Determine the (X, Y) coordinate at the center of the cell enclosing the given text.  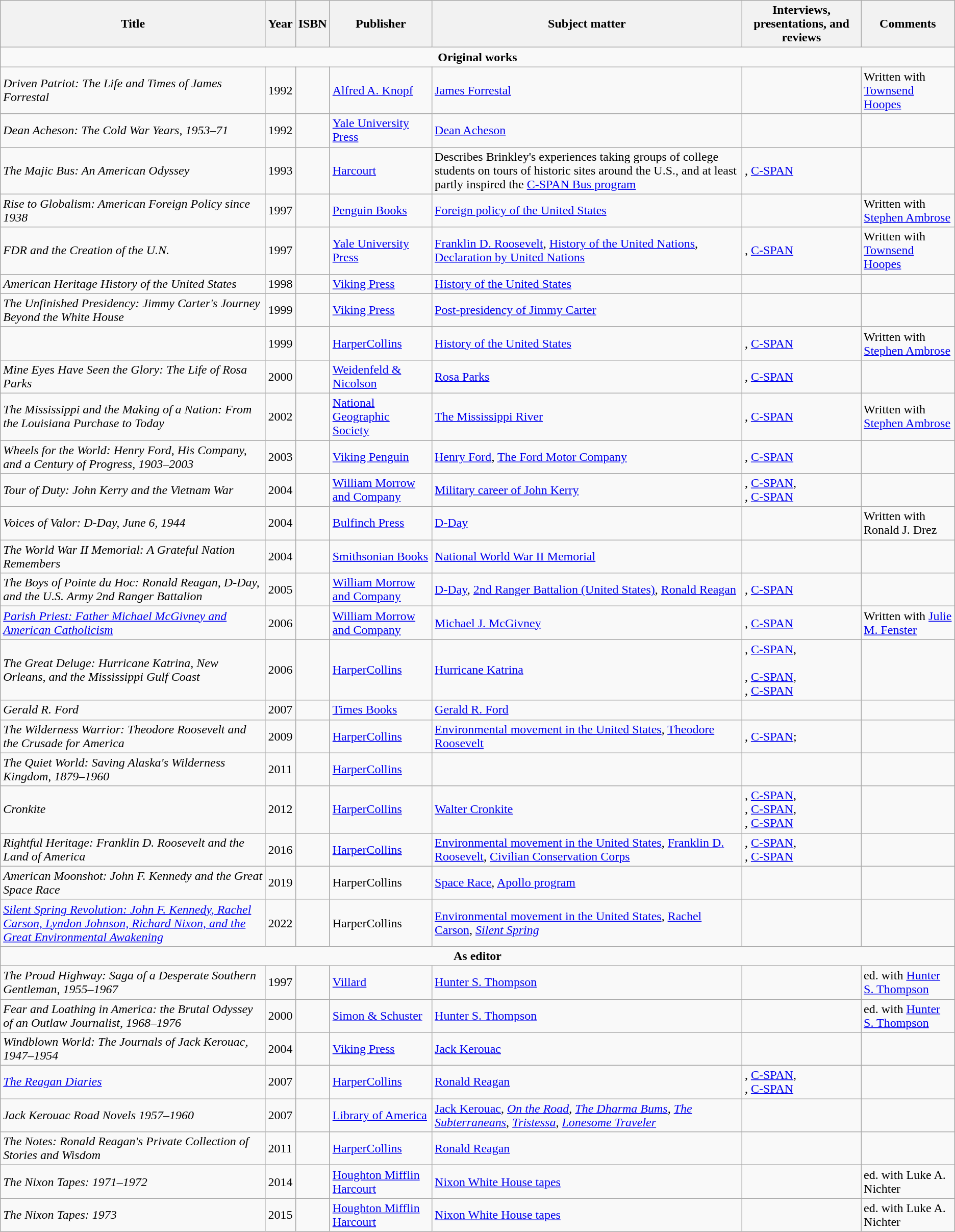
The Unfinished Presidency: Jimmy Carter's Journey Beyond the White House (133, 310)
Original works (477, 57)
Dean Acheson: The Cold War Years, 1953–71 (133, 131)
2016 (281, 849)
National World War II Memorial (587, 556)
National Geographic Society (381, 416)
The Proud Highway: Saga of a Desperate Southern Gentleman, 1955–1967 (133, 982)
The Great Deluge: Hurricane Katrina, New Orleans, and the Mississippi Gulf Coast (133, 670)
Mine Eyes Have Seen the Glory: The Life of Rosa Parks (133, 377)
Jack Kerouac (587, 1049)
As editor (477, 956)
Fear and Loathing in America: the Brutal Odyssey of an Outlaw Journalist, 1968–1976 (133, 1016)
Written with Ronald J. Drez (908, 524)
Driven Patriot: The Life and Times of James Forrestal (133, 90)
Michael J. McGivney (587, 623)
The Boys of Pointe du Hoc: Ronald Reagan, D-Day, and the U.S. Army 2nd Ranger Battalion (133, 590)
Cronkite (133, 809)
FDR and the Creation of the U.N. (133, 251)
The Wilderness Warrior: Theodore Roosevelt and the Crusade for America (133, 736)
Weidenfeld & Nicolson (381, 377)
Penguin Books (381, 210)
Villard (381, 982)
Hurricane Katrina (587, 670)
, C-SPAN; (801, 736)
D-Day, 2nd Ranger Battalion (United States), Ronald Reagan (587, 590)
Windblown World: The Journals of Jack Kerouac, 1947–1954 (133, 1049)
American Moonshot: John F. Kennedy and the Great Space Race (133, 883)
The Majic Bus: An American Odyssey (133, 170)
2015 (281, 1215)
Subject matter (587, 24)
Rightful Heritage: Franklin D. Roosevelt and the Land of America (133, 849)
Alfred A. Knopf (381, 90)
Environmental movement in the United States, Franklin D. Roosevelt, Civilian Conservation Corps (587, 849)
Environmental movement in the United States, Theodore Roosevelt (587, 736)
Parish Priest: Father Michael McGivney and American Catholicism (133, 623)
Environmental movement in the United States, Rachel Carson, Silent Spring (587, 923)
The Mississippi and the Making of a Nation: From the Louisiana Purchase to Today (133, 416)
2019 (281, 883)
Jack Kerouac Road Novels 1957–1960 (133, 1116)
, C-SPAN,, C-SPAN,, C-SPAN (801, 809)
, C-SPAN, , C-SPAN,, C-SPAN (801, 670)
Publisher (381, 24)
Harcourt (381, 170)
Viking Penguin (381, 456)
Title (133, 24)
2005 (281, 590)
Wheels for the World: Henry Ford, His Company, and a Century of Progress, 1903–2003 (133, 456)
James Forrestal (587, 90)
D-Day (587, 524)
The World War II Memorial: A Grateful Nation Remembers (133, 556)
Rosa Parks (587, 377)
Voices of Valor: D-Day, June 6, 1944 (133, 524)
2009 (281, 736)
Franklin D. Roosevelt, History of the United Nations, Declaration by United Nations (587, 251)
Written with Julie M. Fenster (908, 623)
Library of America (381, 1116)
The Quiet World: Saving Alaska's Wilderness Kingdom, 1879–1960 (133, 770)
2003 (281, 456)
The Nixon Tapes: 1973 (133, 1215)
Bulfinch Press (381, 524)
2014 (281, 1182)
Silent Spring Revolution: John F. Kennedy, Rachel Carson, Lyndon Johnson, Richard Nixon, and the Great Environmental Awakening (133, 923)
Tour of Duty: John Kerry and the Vietnam War (133, 490)
Simon & Schuster (381, 1016)
The Reagan Diaries (133, 1082)
The Nixon Tapes: 1971–1972 (133, 1182)
1993 (281, 170)
Interviews, presentations, and reviews (801, 24)
Comments (908, 24)
Post-presidency of Jimmy Carter (587, 310)
Smithsonian Books (381, 556)
ISBN (312, 24)
The Notes: Ronald Reagan's Private Collection of Stories and Wisdom (133, 1148)
2002 (281, 416)
American Heritage History of the United States (133, 284)
1998 (281, 284)
Year (281, 24)
The Mississippi River (587, 416)
Rise to Globalism: American Foreign Policy since 1938 (133, 210)
Military career of John Kerry (587, 490)
Foreign policy of the United States (587, 210)
Henry Ford, The Ford Motor Company (587, 456)
Dean Acheson (587, 131)
Walter Cronkite (587, 809)
Jack Kerouac, On the Road, The Dharma Bums, The Subterraneans, Tristessa, Lonesome Traveler (587, 1116)
Times Books (381, 710)
2022 (281, 923)
Space Race, Apollo program (587, 883)
2012 (281, 809)
